Return the [x, y] coordinate for the center point of the cell that contains the specified text.  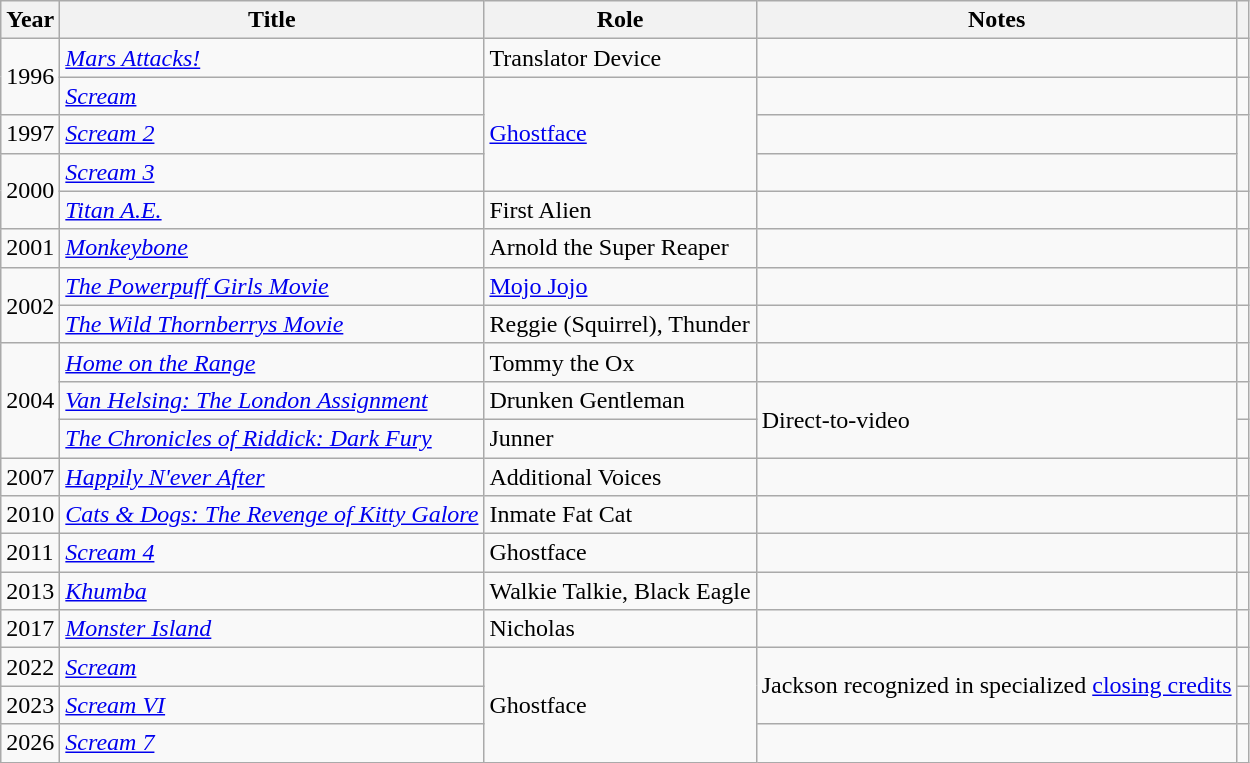
Translator Device [620, 58]
2002 [30, 305]
Happily N'ever After [272, 477]
1997 [30, 134]
Cats & Dogs: The Revenge of Kitty Galore [272, 515]
Khumba [272, 591]
Notes [996, 20]
The Powerpuff Girls Movie [272, 286]
1996 [30, 77]
Scream 3 [272, 172]
Scream 7 [272, 743]
Title [272, 20]
2010 [30, 515]
Scream 2 [272, 134]
Van Helsing: The London Assignment [272, 400]
Mojo Jojo [620, 286]
2011 [30, 553]
Jackson recognized in specialized closing credits [996, 686]
Tommy the Ox [620, 362]
2004 [30, 400]
Additional Voices [620, 477]
The Wild Thornberrys Movie [272, 324]
Walkie Talkie, Black Eagle [620, 591]
First Alien [620, 210]
2000 [30, 191]
Nicholas [620, 629]
Monkeybone [272, 248]
2023 [30, 705]
2026 [30, 743]
Titan A.E. [272, 210]
Junner [620, 438]
Inmate Fat Cat [620, 515]
2001 [30, 248]
2007 [30, 477]
Year [30, 20]
Role [620, 20]
Monster Island [272, 629]
2017 [30, 629]
2022 [30, 667]
Scream VI [272, 705]
Direct-to-video [996, 419]
Scream 4 [272, 553]
Arnold the Super Reaper [620, 248]
Drunken Gentleman [620, 400]
2013 [30, 591]
Home on the Range [272, 362]
Mars Attacks! [272, 58]
Reggie (Squirrel), Thunder [620, 324]
The Chronicles of Riddick: Dark Fury [272, 438]
